For the text-containing cell, return its midpoint in (x, y) coordinate format. 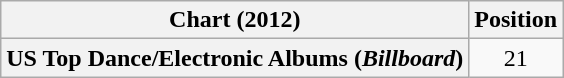
Chart (2012) (235, 20)
Position (516, 20)
21 (516, 58)
US Top Dance/Electronic Albums (Billboard) (235, 58)
